Scan for the cell matching the given text and deliver its [x, y] coordinate at center. 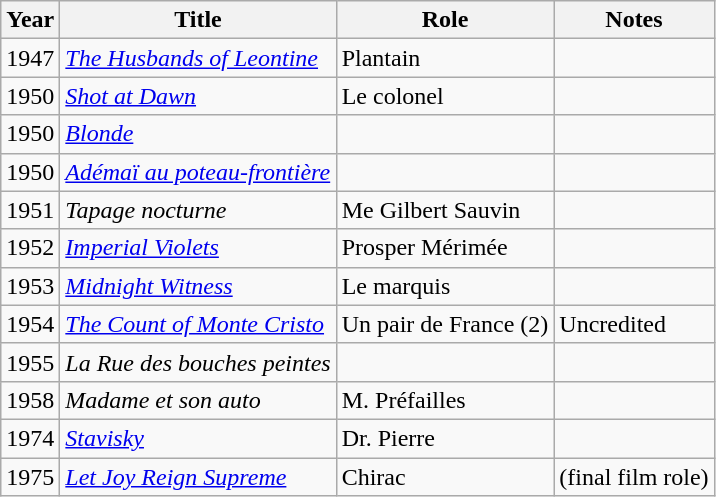
1947 [30, 58]
Uncredited [634, 324]
M. Préfailles [445, 400]
Prosper Mérimée [445, 248]
Imperial Violets [198, 248]
Stavisky [198, 438]
Shot at Dawn [198, 96]
The Husbands of Leontine [198, 58]
1951 [30, 210]
1952 [30, 248]
The Count of Monte Cristo [198, 324]
Title [198, 20]
Chirac [445, 477]
Le colonel [445, 96]
Plantain [445, 58]
1975 [30, 477]
Un pair de France (2) [445, 324]
Madame et son auto [198, 400]
1974 [30, 438]
Me Gilbert Sauvin [445, 210]
Notes [634, 20]
Midnight Witness [198, 286]
1954 [30, 324]
Year [30, 20]
1955 [30, 362]
(final film role) [634, 477]
Blonde [198, 134]
1958 [30, 400]
La Rue des bouches peintes [198, 362]
Le marquis [445, 286]
1953 [30, 286]
Let Joy Reign Supreme [198, 477]
Dr. Pierre [445, 438]
Adémaï au poteau-frontière [198, 172]
Role [445, 20]
Tapage nocturne [198, 210]
